Return the (x, y) coordinate for the center point of the cell that contains the specified text.  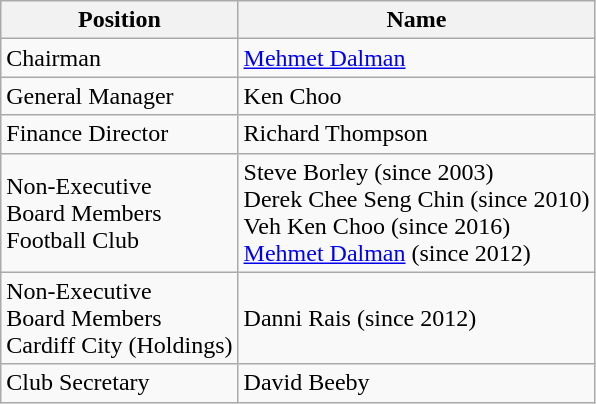
Steve Borley (since 2003) Derek Chee Seng Chin (since 2010) Veh Ken Choo (since 2016) Mehmet Dalman (since 2012) (416, 212)
Chairman (120, 58)
Non-ExecutiveBoard MembersFootball Club (120, 212)
Ken Choo (416, 96)
Finance Director (120, 134)
Mehmet Dalman (416, 58)
Danni Rais (since 2012) (416, 318)
Non-ExecutiveBoard MembersCardiff City (Holdings) (120, 318)
General Manager (120, 96)
David Beeby (416, 383)
Richard Thompson (416, 134)
Club Secretary (120, 383)
Position (120, 20)
Name (416, 20)
